Capture the cell that displays the provided text and extract its [x, y] central coordinate. 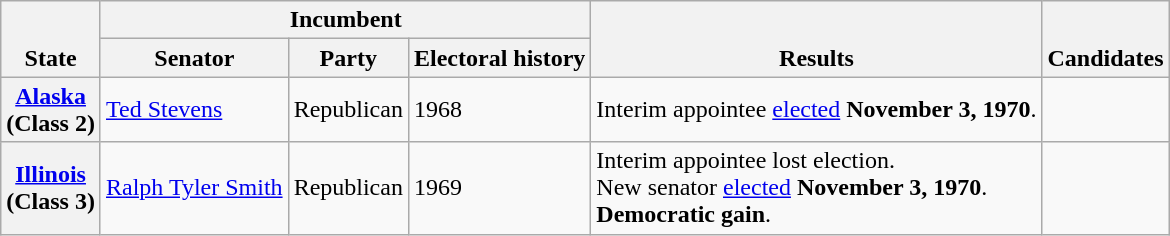
Ralph Tyler Smith [194, 188]
Candidates [1106, 39]
Alaska(Class 2) [51, 110]
1968 [499, 110]
Senator [194, 58]
Interim appointee lost election.New senator elected November 3, 1970.Democratic gain. [816, 188]
Incumbent [345, 20]
State [51, 39]
1969 [499, 188]
Results [816, 39]
Interim appointee elected November 3, 1970. [816, 110]
Party [348, 58]
Ted Stevens [194, 110]
Electoral history [499, 58]
Illinois(Class 3) [51, 188]
